Find where the given text appears and provide that cell's center as [x, y] coordinate. 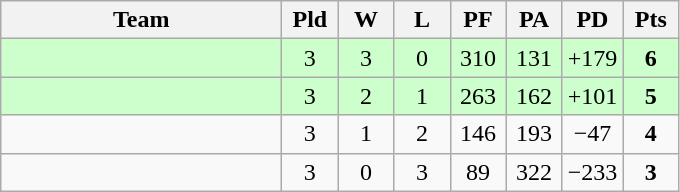
Pts [651, 20]
Pld [310, 20]
4 [651, 134]
89 [478, 172]
310 [478, 58]
322 [534, 172]
5 [651, 96]
L [422, 20]
+101 [592, 96]
−47 [592, 134]
146 [478, 134]
PD [592, 20]
263 [478, 96]
PA [534, 20]
Team [142, 20]
+179 [592, 58]
6 [651, 58]
131 [534, 58]
162 [534, 96]
−233 [592, 172]
193 [534, 134]
PF [478, 20]
W [366, 20]
